Extract the [x, y] coordinate from the center of the cell holding the provided text.  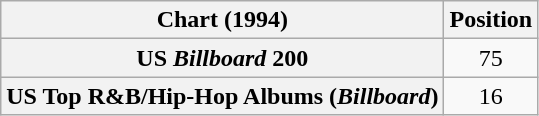
US Top R&B/Hip-Hop Albums (Billboard) [222, 96]
Position [491, 20]
16 [491, 96]
75 [491, 58]
US Billboard 200 [222, 58]
Chart (1994) [222, 20]
